Pinpoint the cell where the given text exists, returning its [X, Y] midpoint coordinate. 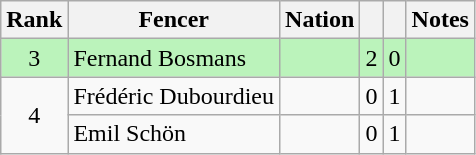
Notes [440, 20]
Nation [320, 20]
3 [34, 58]
4 [34, 115]
Frédéric Dubourdieu [174, 96]
Fernand Bosmans [174, 58]
Emil Schön [174, 134]
2 [372, 58]
Fencer [174, 20]
Rank [34, 20]
